Determine the [x, y] coordinate at the center of the cell enclosing the given text.  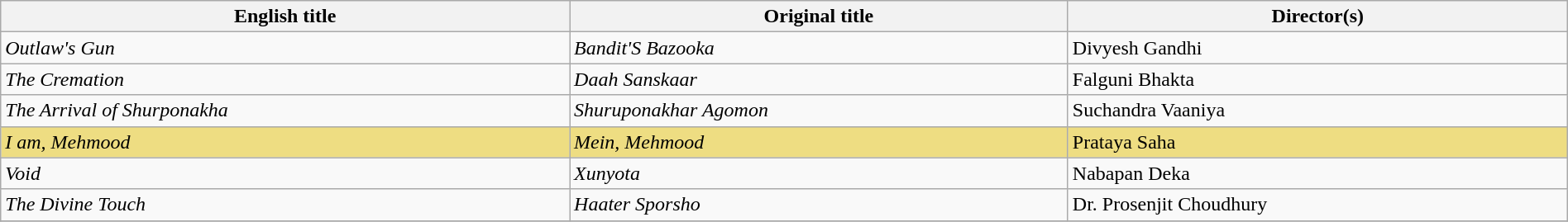
The Divine Touch [285, 205]
The Arrival of Shurponakha [285, 111]
I am, Mehmood [285, 142]
Divyesh Gandhi [1317, 48]
Xunyota [819, 173]
Haater Sporsho [819, 205]
Prataya Saha [1317, 142]
Mein, Mehmood [819, 142]
Suchandra Vaaniya [1317, 111]
English title [285, 17]
Outlaw's Gun [285, 48]
Bandit'S Bazooka [819, 48]
Void [285, 173]
Nabapan Deka [1317, 173]
Shuruponakhar Agomon [819, 111]
Dr. Prosenjit Choudhury [1317, 205]
Director(s) [1317, 17]
Original title [819, 17]
Falguni Bhakta [1317, 79]
The Cremation [285, 79]
Daah Sanskaar [819, 79]
